Determine the (X, Y) coordinate at the center of the cell enclosing the given text.  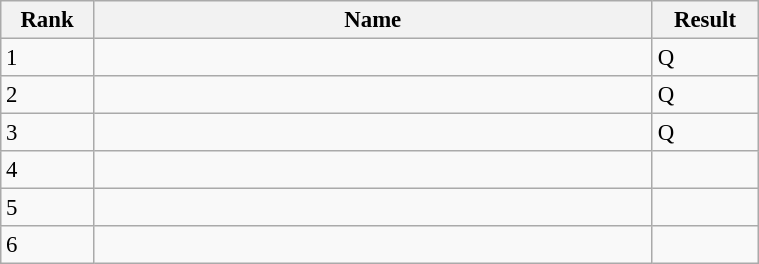
Result (704, 20)
3 (47, 133)
6 (47, 245)
2 (47, 95)
Name (372, 20)
4 (47, 170)
Rank (47, 20)
1 (47, 58)
5 (47, 208)
